Locate the cell with the specified text and output its (x, y) center coordinate. 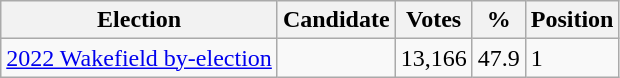
% (498, 20)
Election (140, 20)
Position (572, 20)
Votes (434, 20)
13,166 (434, 58)
Candidate (336, 20)
2022 Wakefield by-election (140, 58)
1 (572, 58)
47.9 (498, 58)
